Identify which cell holds the provided text, then report its [x, y] central coordinate. 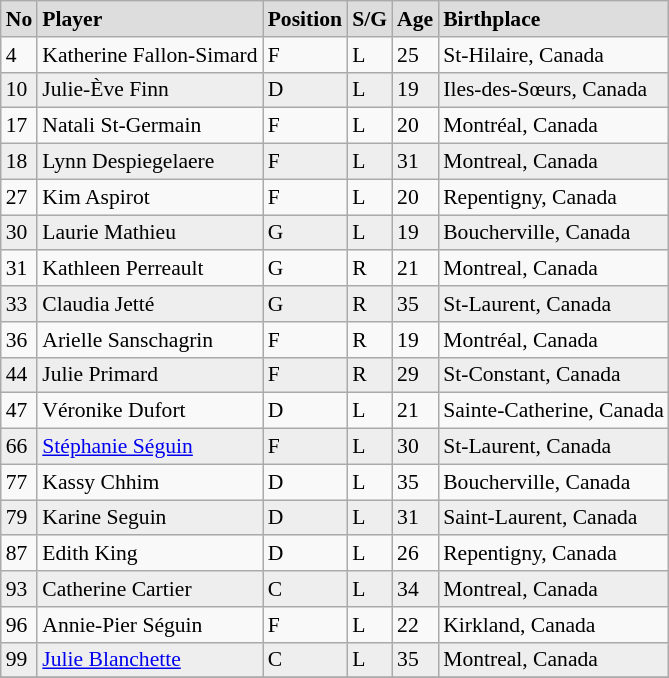
St-Hilaire, Canada [554, 55]
Kathleen Perreault [150, 269]
66 [20, 447]
Age [415, 19]
St-Constant, Canada [554, 375]
Julie Primard [150, 375]
Sainte-Catherine, Canada [554, 411]
S/G [370, 19]
Kim Aspirot [150, 197]
No [20, 19]
Iles-des-Sœurs, Canada [554, 90]
Natali St-Germain [150, 126]
96 [20, 625]
10 [20, 90]
79 [20, 518]
44 [20, 375]
87 [20, 554]
26 [415, 554]
47 [20, 411]
18 [20, 162]
Véronike Dufort [150, 411]
Stéphanie Séguin [150, 447]
29 [415, 375]
Claudia Jetté [150, 304]
33 [20, 304]
17 [20, 126]
Kirkland, Canada [554, 625]
Birthplace [554, 19]
Arielle Sanschagrin [150, 340]
Katherine Fallon-Simard [150, 55]
Lynn Despiegelaere [150, 162]
22 [415, 625]
34 [415, 589]
Karine Seguin [150, 518]
99 [20, 660]
Saint-Laurent, Canada [554, 518]
Julie Blanchette [150, 660]
Kassy Chhim [150, 482]
Player [150, 19]
Julie-Ève Finn [150, 90]
Annie-Pier Séguin [150, 625]
27 [20, 197]
25 [415, 55]
4 [20, 55]
Edith King [150, 554]
Position [305, 19]
Laurie Mathieu [150, 233]
77 [20, 482]
36 [20, 340]
Catherine Cartier [150, 589]
93 [20, 589]
